From the cell containing the given text, extract its center point as [x, y] coordinate. 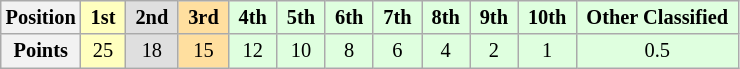
Other Classified [657, 17]
15 [203, 51]
10th [547, 17]
8 [349, 51]
4th [253, 17]
8th [446, 17]
25 [104, 51]
9th [494, 17]
7th [397, 17]
2nd [152, 17]
6th [349, 17]
12 [253, 51]
Position [41, 17]
1 [547, 51]
4 [446, 51]
0.5 [657, 51]
2 [494, 51]
1st [104, 17]
18 [152, 51]
Points [41, 51]
5th [301, 17]
6 [397, 51]
3rd [203, 17]
10 [301, 51]
